Scan for the cell matching the given text and deliver its [X, Y] coordinate at center. 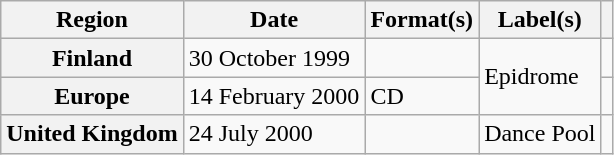
Dance Pool [540, 134]
Label(s) [540, 20]
Date [274, 20]
Finland [92, 58]
14 February 2000 [274, 96]
Europe [92, 96]
24 July 2000 [274, 134]
Epidrome [540, 77]
30 October 1999 [274, 58]
United Kingdom [92, 134]
CD [422, 96]
Format(s) [422, 20]
Region [92, 20]
